Locate the cell with the specified text and output its [x, y] center coordinate. 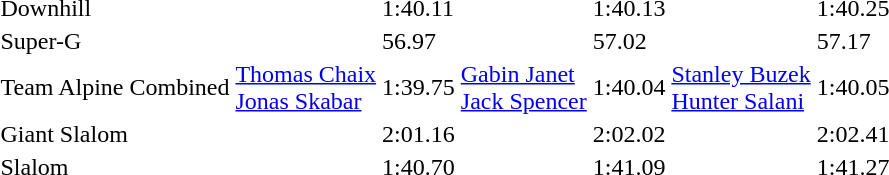
57.02 [629, 41]
Gabin JanetJack Spencer [524, 88]
56.97 [419, 41]
2:02.02 [629, 134]
Stanley BuzekHunter Salani [741, 88]
1:40.04 [629, 88]
2:01.16 [419, 134]
Thomas ChaixJonas Skabar [306, 88]
1:39.75 [419, 88]
